From the cell containing the given text, extract its center point as (x, y) coordinate. 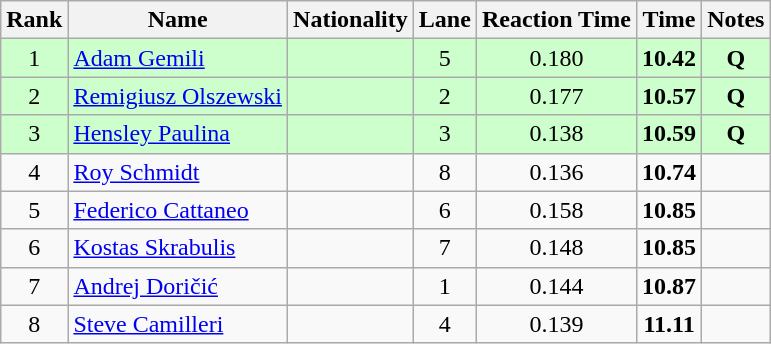
10.42 (670, 58)
10.59 (670, 134)
Nationality (351, 20)
0.180 (556, 58)
Hensley Paulina (178, 134)
Name (178, 20)
Notes (736, 20)
0.158 (556, 210)
0.139 (556, 324)
Federico Cattaneo (178, 210)
10.74 (670, 172)
Time (670, 20)
Andrej Doričić (178, 286)
10.57 (670, 96)
0.177 (556, 96)
Remigiusz Olszewski (178, 96)
0.144 (556, 286)
10.87 (670, 286)
Roy Schmidt (178, 172)
Steve Camilleri (178, 324)
Reaction Time (556, 20)
0.138 (556, 134)
Kostas Skrabulis (178, 248)
Lane (444, 20)
Adam Gemili (178, 58)
0.136 (556, 172)
Rank (34, 20)
0.148 (556, 248)
11.11 (670, 324)
